Return the [X, Y] coordinate for the center point of the cell that contains the specified text.  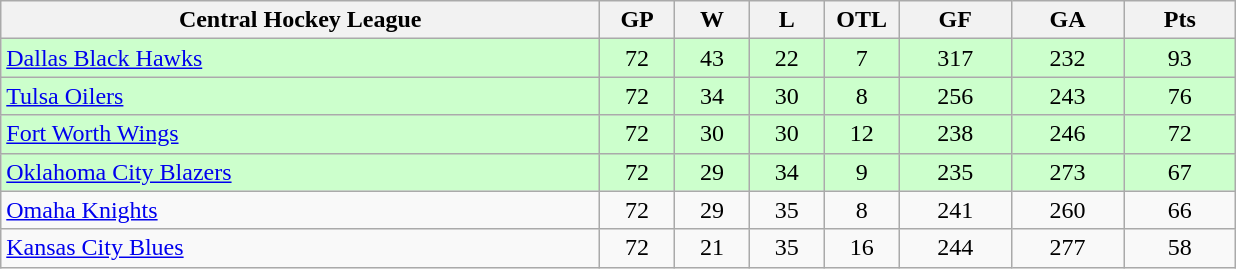
Omaha Knights [300, 210]
67 [1180, 172]
W [712, 20]
93 [1180, 58]
GP [638, 20]
Tulsa Oilers [300, 96]
76 [1180, 96]
317 [955, 58]
273 [1067, 172]
Central Hockey League [300, 20]
GF [955, 20]
Fort Worth Wings [300, 134]
43 [712, 58]
OTL [862, 20]
66 [1180, 210]
GA [1067, 20]
256 [955, 96]
277 [1067, 248]
241 [955, 210]
L [786, 20]
12 [862, 134]
235 [955, 172]
9 [862, 172]
260 [1067, 210]
58 [1180, 248]
238 [955, 134]
22 [786, 58]
Oklahoma City Blazers [300, 172]
21 [712, 248]
244 [955, 248]
16 [862, 248]
243 [1067, 96]
Dallas Black Hawks [300, 58]
7 [862, 58]
Kansas City Blues [300, 248]
246 [1067, 134]
232 [1067, 58]
Pts [1180, 20]
